Detect which cell encompasses the target text, then output its [x, y] center coordinate. 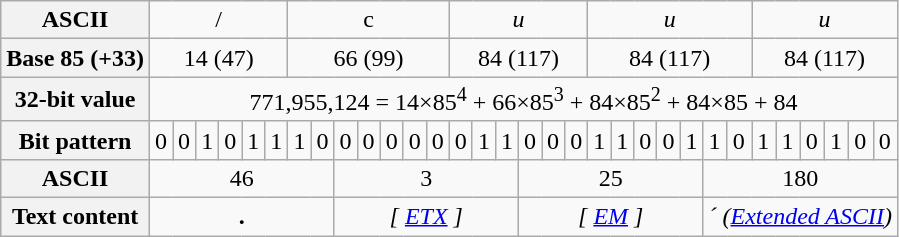
46 [241, 178]
3 [426, 178]
[ EM ] [610, 217]
. [241, 217]
Bit pattern [76, 140]
Base 85 (+33) [76, 58]
180 [800, 178]
´ (Extended ASCII) [800, 217]
32-bit value [76, 100]
771,955,124 = 14×854 + 66×853 + 84×852 + 84×85 + 84 [523, 100]
c [368, 20]
66 (99) [368, 58]
/ [218, 20]
Text content [76, 217]
25 [610, 178]
[ ETX ] [426, 217]
14 (47) [218, 58]
